Scan for the cell matching the given text and deliver its (X, Y) coordinate at center. 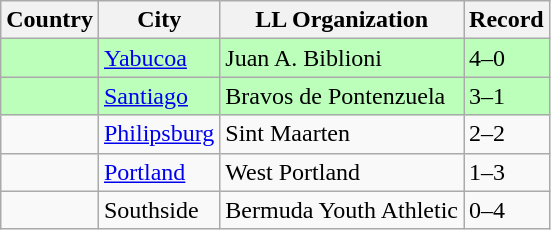
Santiago (158, 96)
2–2 (507, 134)
Country (50, 20)
Juan A. Biblioni (342, 58)
1–3 (507, 172)
Philipsburg (158, 134)
LL Organization (342, 20)
4–0 (507, 58)
Bermuda Youth Athletic (342, 210)
West Portland (342, 172)
Record (507, 20)
City (158, 20)
Sint Maarten (342, 134)
0–4 (507, 210)
3–1 (507, 96)
Portland (158, 172)
Yabucoa (158, 58)
Southside (158, 210)
Bravos de Pontenzuela (342, 96)
